Scan for the cell matching the given text and deliver its (X, Y) coordinate at center. 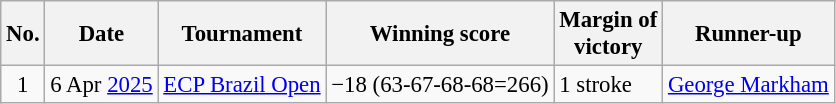
−18 (63-67-68-68=266) (440, 85)
Margin ofvictory (608, 34)
1 stroke (608, 85)
6 Apr 2025 (102, 85)
ECP Brazil Open (242, 85)
1 (23, 85)
Date (102, 34)
No. (23, 34)
Tournament (242, 34)
Runner-up (748, 34)
George Markham (748, 85)
Winning score (440, 34)
